Output the (X, Y) coordinate of the center of the cell containing the given text.  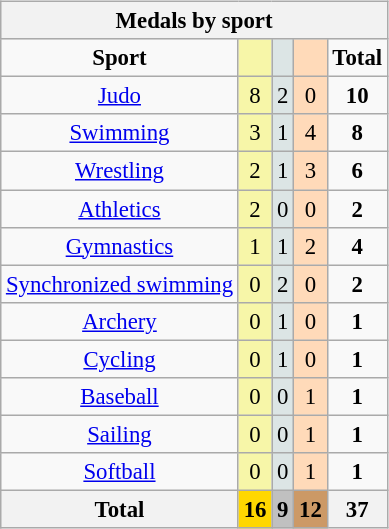
Sailing (120, 434)
10 (357, 96)
Athletics (120, 209)
Archery (120, 321)
9 (283, 509)
Sport (120, 58)
Swimming (120, 133)
Judo (120, 96)
6 (357, 171)
12 (310, 509)
37 (357, 509)
16 (254, 509)
Synchronized swimming (120, 284)
Gymnastics (120, 246)
Medals by sport (194, 21)
Baseball (120, 396)
Softball (120, 472)
Cycling (120, 359)
Wrestling (120, 171)
